Return the (x, y) coordinate for the center point of the cell that contains the specified text.  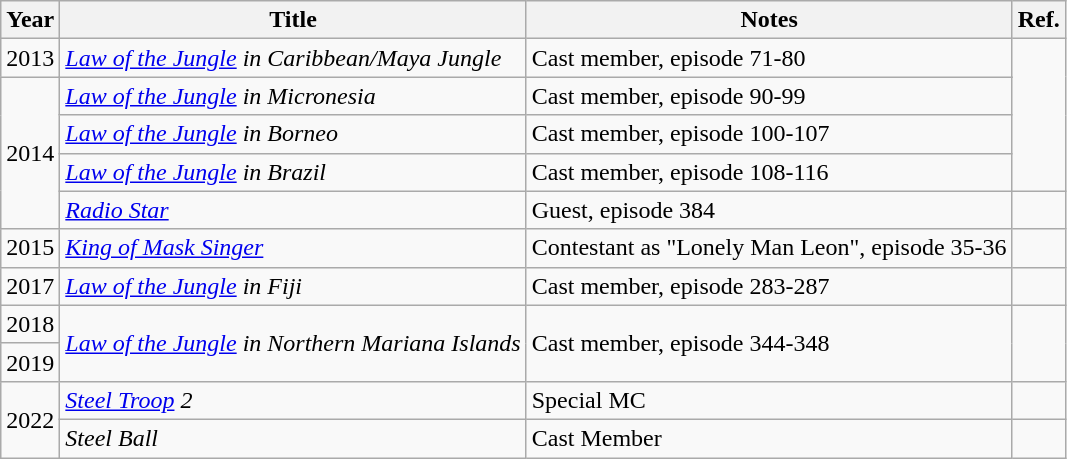
Cast Member (769, 438)
Steel Ball (293, 438)
Law of the Jungle in Micronesia (293, 96)
Ref. (1038, 20)
2018 (30, 324)
Law of the Jungle in Borneo (293, 134)
2022 (30, 419)
Year (30, 20)
2015 (30, 248)
Law of the Jungle in Fiji (293, 286)
Law of the Jungle in Brazil (293, 172)
Cast member, episode 108-116 (769, 172)
King of Mask Singer (293, 248)
2019 (30, 362)
Contestant as "Lonely Man Leon", episode 35-36 (769, 248)
Title (293, 20)
Notes (769, 20)
Guest, episode 384 (769, 210)
Cast member, episode 71-80 (769, 58)
Cast member, episode 344-348 (769, 343)
Cast member, episode 100-107 (769, 134)
2017 (30, 286)
Radio Star (293, 210)
2014 (30, 153)
2013 (30, 58)
Special MC (769, 400)
Law of the Jungle in Northern Mariana Islands (293, 343)
Cast member, episode 90-99 (769, 96)
Cast member, episode 283-287 (769, 286)
Steel Troop 2 (293, 400)
Law of the Jungle in Caribbean/Maya Jungle (293, 58)
